Identify which cell holds the provided text, then report its (X, Y) central coordinate. 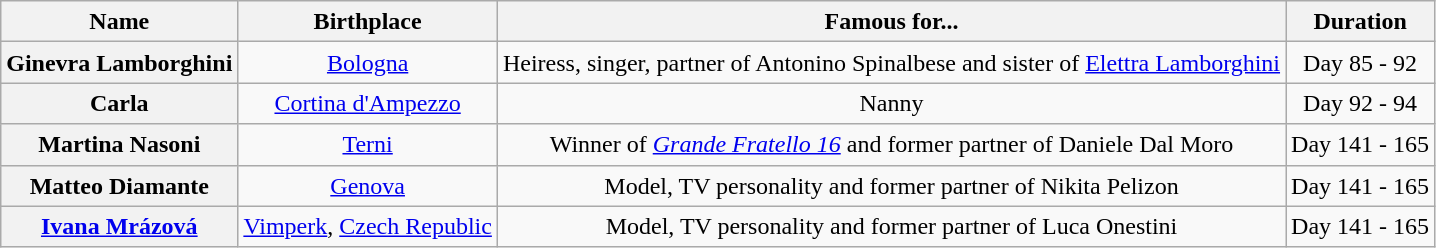
Duration (1360, 22)
Nanny (891, 104)
Ivana Mrázová (120, 226)
Vimperk, Czech Republic (368, 226)
Cortina d'Ampezzo (368, 104)
Model, TV personality and former partner of Luca Onestini (891, 226)
Famous for... (891, 22)
Carla (120, 104)
Martina Nasoni (120, 144)
Birthplace (368, 22)
Day 92 - 94 (1360, 104)
Model, TV personality and former partner of Nikita Pelizon (891, 186)
Genova (368, 186)
Heiress, singer, partner of Antonino Spinalbese and sister of Elettra Lamborghini (891, 62)
Terni (368, 144)
Matteo Diamante (120, 186)
Name (120, 22)
Day 85 - 92 (1360, 62)
Bologna (368, 62)
Winner of Grande Fratello 16 and former partner of Daniele Dal Moro (891, 144)
Ginevra Lamborghini (120, 62)
